Capture the cell that displays the provided text and extract its (x, y) central coordinate. 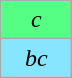
c (36, 20)
bc (36, 58)
